Find where the given text appears and provide that cell's center as (X, Y) coordinate. 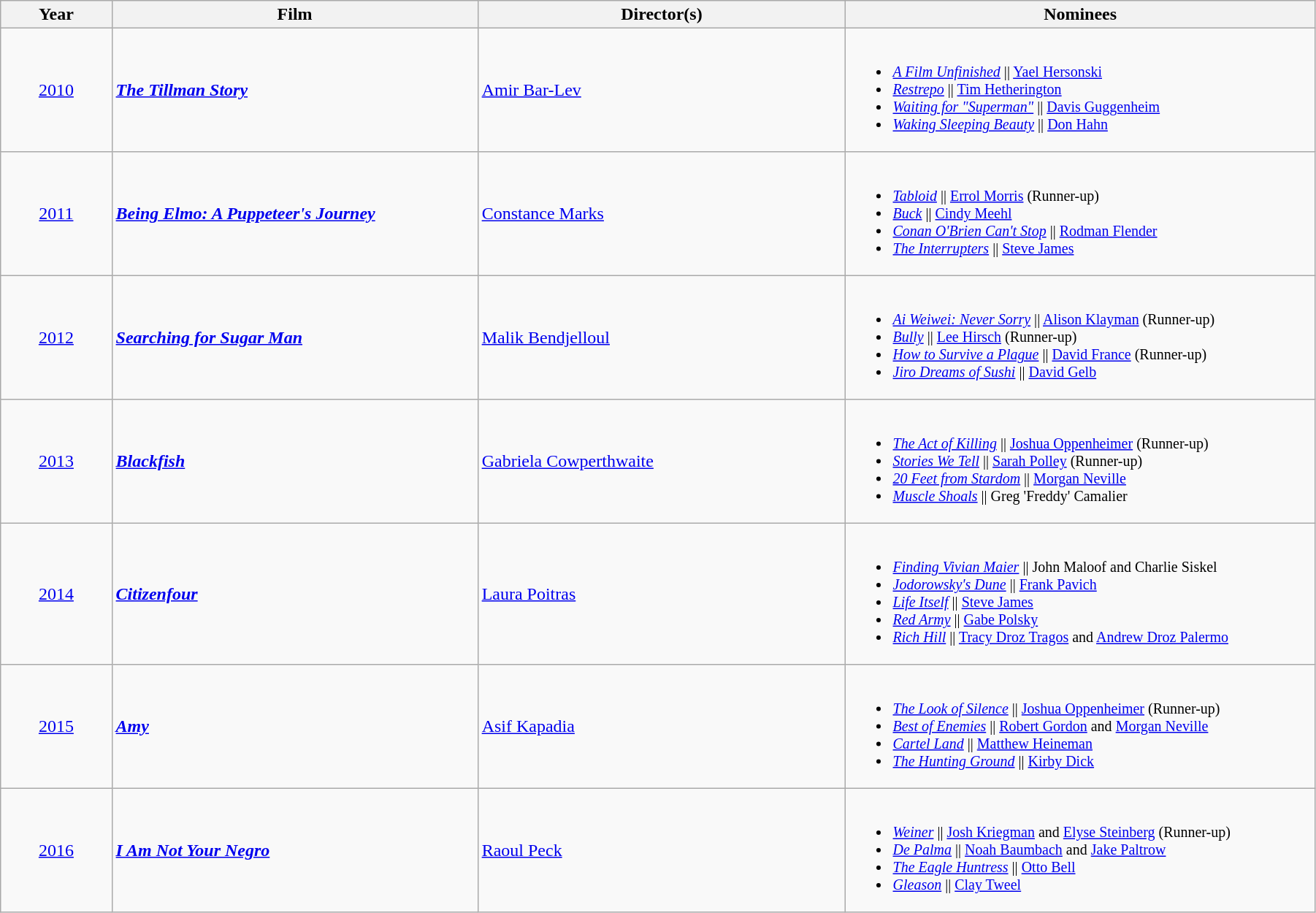
Tabloid || Errol Morris (Runner-up)Buck || Cindy MeehlConan O'Brien Can't Stop || Rodman FlenderThe Interrupters || Steve James (1081, 213)
2010 (56, 91)
Laura Poitras (662, 595)
Raoul Peck (662, 850)
2013 (56, 462)
2014 (56, 595)
I Am Not Your Negro (295, 850)
Searching for Sugar Man (295, 337)
Year (56, 15)
2011 (56, 213)
Amir Bar-Lev (662, 91)
Director(s) (662, 15)
2016 (56, 850)
Blackfish (295, 462)
Asif Kapadia (662, 726)
2015 (56, 726)
Film (295, 15)
Malik Bendjelloul (662, 337)
Amy (295, 726)
Weiner || Josh Kriegman and Elyse Steinberg (Runner-up)De Palma || Noah Baumbach and Jake PaltrowThe Eagle Huntress || Otto BellGleason || Clay Tweel (1081, 850)
Being Elmo: A Puppeteer's Journey (295, 213)
The Tillman Story (295, 91)
Citizenfour (295, 595)
Gabriela Cowperthwaite (662, 462)
2012 (56, 337)
Constance Marks (662, 213)
Nominees (1081, 15)
A Film Unfinished || Yael HersonskiRestrepo || Tim HetheringtonWaiting for "Superman" || Davis GuggenheimWaking Sleeping Beauty || Don Hahn (1081, 91)
